Scan for the cell matching the given text and deliver its (X, Y) coordinate at center. 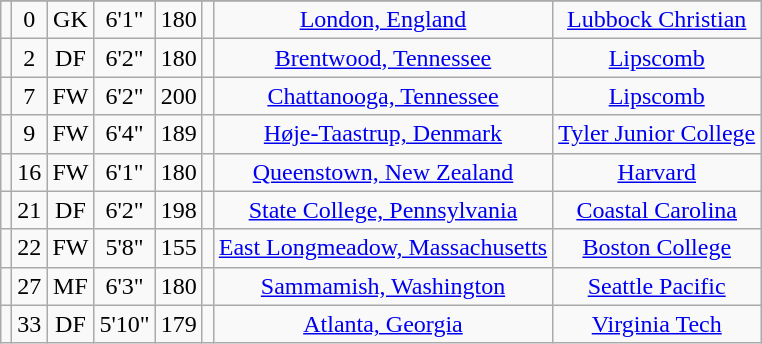
East Longmeadow, Massachusetts (382, 248)
Coastal Carolina (657, 210)
9 (30, 134)
2 (30, 58)
MF (70, 286)
6'3" (124, 286)
Atlanta, Georgia (382, 324)
Lubbock Christian (657, 20)
198 (178, 210)
Harvard (657, 172)
189 (178, 134)
27 (30, 286)
33 (30, 324)
6'4" (124, 134)
155 (178, 248)
London, England (382, 20)
Boston College (657, 248)
200 (178, 96)
5'10" (124, 324)
179 (178, 324)
Virginia Tech (657, 324)
7 (30, 96)
22 (30, 248)
5'8" (124, 248)
0 (30, 20)
State College, Pennsylvania (382, 210)
21 (30, 210)
Seattle Pacific (657, 286)
Høje-Taastrup, Denmark (382, 134)
Brentwood, Tennessee (382, 58)
Chattanooga, Tennessee (382, 96)
Tyler Junior College (657, 134)
Queenstown, New Zealand (382, 172)
GK (70, 20)
Sammamish, Washington (382, 286)
16 (30, 172)
